Output the (x, y) coordinate of the center of the cell containing the given text.  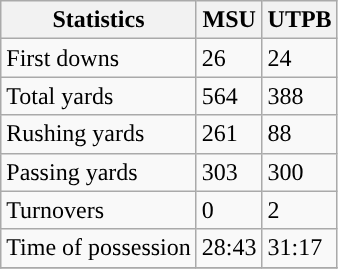
24 (300, 58)
2 (300, 210)
Total yards (99, 96)
31:17 (300, 248)
564 (229, 96)
0 (229, 210)
Passing yards (99, 172)
UTPB (300, 20)
Time of possession (99, 248)
Statistics (99, 20)
303 (229, 172)
Rushing yards (99, 134)
MSU (229, 20)
388 (300, 96)
First downs (99, 58)
Turnovers (99, 210)
300 (300, 172)
88 (300, 134)
261 (229, 134)
28:43 (229, 248)
26 (229, 58)
